Scan for the cell matching the given text and deliver its [x, y] coordinate at center. 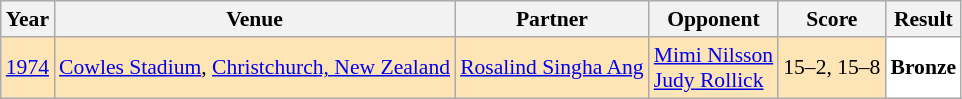
Venue [254, 19]
Opponent [714, 19]
Rosalind Singha Ang [552, 68]
Year [28, 19]
Partner [552, 19]
Score [832, 19]
Cowles Stadium, Christchurch, New Zealand [254, 68]
Result [923, 19]
Mimi Nilsson Judy Rollick [714, 68]
15–2, 15–8 [832, 68]
1974 [28, 68]
Bronze [923, 68]
